Capture the cell that displays the provided text and extract its [x, y] central coordinate. 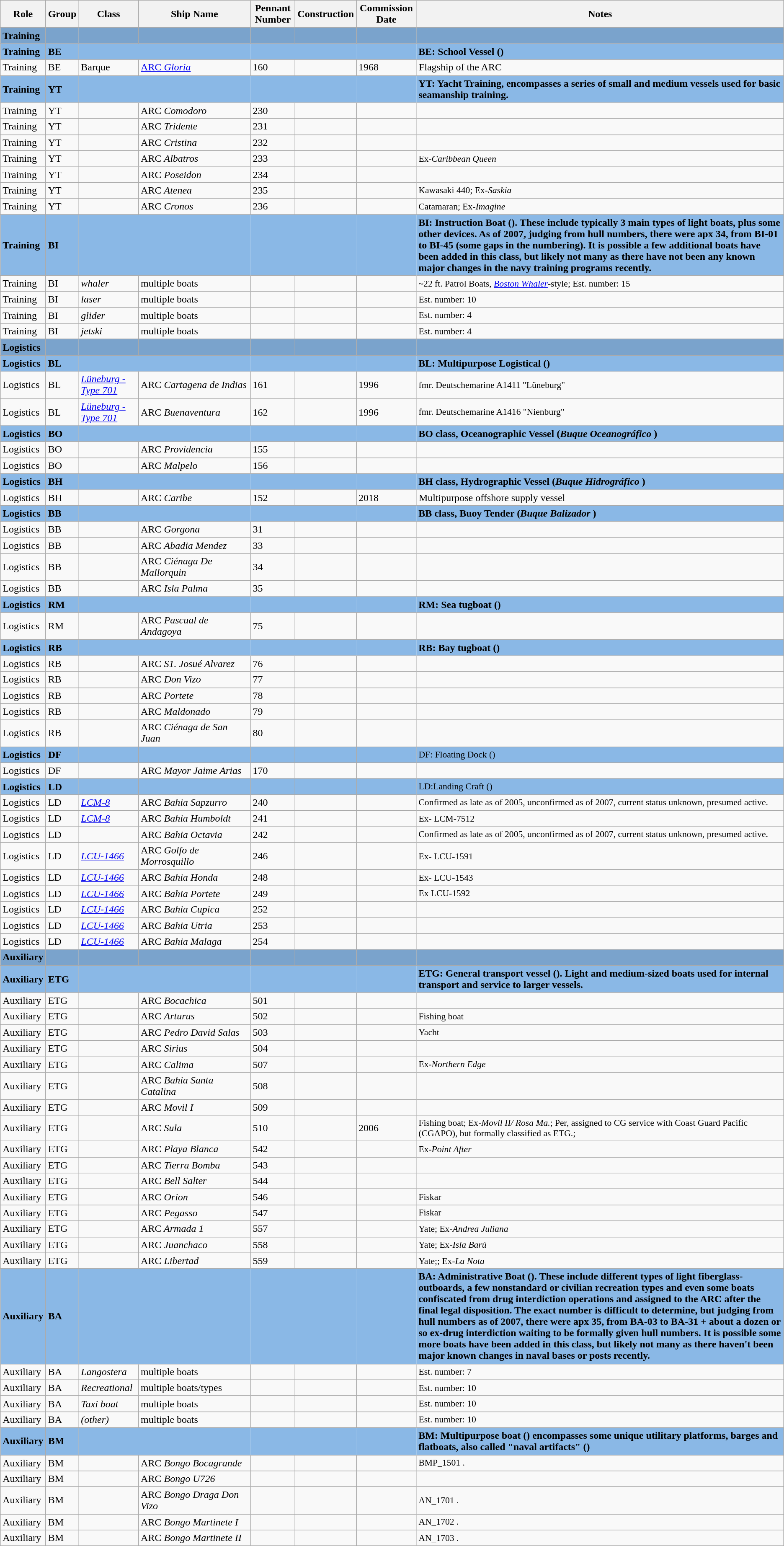
558 [273, 1245]
Ex- LCU-1543 [600, 878]
Fishing boat [600, 1016]
DF: Floating Dock () [600, 755]
Ex- LCU-1591 [600, 856]
ARC Sirius [194, 1048]
542 [273, 1149]
Class [109, 14]
ARC Isla Palma [194, 589]
ARC Juanchaco [194, 1245]
242 [273, 834]
Catamaran; Ex-Imagine [600, 206]
230 [273, 111]
ARC Bongo Draga Don Vizo [194, 1501]
Role [23, 14]
ARC Bahia Malaga [194, 941]
152 [273, 497]
Barque [109, 67]
Group [62, 14]
Kawasaki 440; Ex-Saskia [600, 190]
78 [273, 695]
ARC Atenea [194, 190]
170 [273, 770]
Flagship of the ARC [600, 67]
Est. number: 7 [600, 1372]
161 [273, 385]
557 [273, 1229]
BH class, Hydrographic Vessel (Buque Hidrográfico ) [600, 481]
whaler [109, 284]
ARC Gorgona [194, 529]
249 [273, 894]
ARC Pascual de Andagoya [194, 626]
Yate;; Ex-La Nota [600, 1261]
RM: Sea tugboat () [600, 605]
BL: Multipurpose Logistical () [600, 363]
LD:Landing Craft () [600, 786]
RB: Bay tugboat () [600, 648]
ARC Bongo Martinete II [194, 1538]
ARC Bahia Santa Catalina [194, 1086]
ARC Portete [194, 695]
ARC Pedro David Salas [194, 1032]
234 [273, 174]
Yate; Ex-Isla Barú [600, 1245]
fmr. Deutschemarine A1416 "Nienburg" [600, 412]
Ex LCU-1592 [600, 894]
156 [273, 465]
248 [273, 878]
ARC Movil I [194, 1107]
glider [109, 315]
ARC Buenaventura [194, 412]
Ex-Point After [600, 1149]
Ex- LCM-7512 [600, 818]
jetski [109, 331]
ARC Tierra Bomba [194, 1165]
Taxi boat [109, 1404]
ARC Comodoro [194, 111]
543 [273, 1165]
ARC Bahia Octavia [194, 834]
ARC Mayor Jaime Arias [194, 770]
ARC Cristina [194, 142]
ARC Bahia Portete [194, 894]
ARC Bahia Honda [194, 878]
ARC Caribe [194, 497]
Ex-Caribbean Queen [600, 158]
Notes [600, 14]
ARC Arturus [194, 1016]
BO class, Oceanographic Vessel (Buque Oceanográfico ) [600, 434]
Multipurpose offshore supply vessel [600, 497]
Ship Name [194, 14]
multiple boats/types [194, 1388]
Yate; Ex-Andrea Juliana [600, 1229]
ARC Bongo Martinete I [194, 1522]
Commission Date [387, 14]
559 [273, 1261]
544 [273, 1181]
246 [273, 856]
252 [273, 910]
ARC Calima [194, 1064]
laser [109, 300]
ARC Providencia [194, 450]
BE: School Vessel () [600, 52]
77 [273, 680]
503 [273, 1032]
162 [273, 412]
502 [273, 1016]
ARC Poseidon [194, 174]
ARC Bongo U726 [194, 1479]
35 [273, 589]
AN_1703 . [600, 1538]
ARC Albatros [194, 158]
160 [273, 67]
ARC Bocachica [194, 1001]
507 [273, 1064]
BB class, Buoy Tender (Buque Balizador ) [600, 513]
ARC Bahia Sapzurro [194, 802]
Langostera [109, 1372]
ARC Don Vizo [194, 680]
ARC Bongo Bocagrande [194, 1463]
504 [273, 1048]
ARC Bahia Utria [194, 926]
Ex-Northern Edge [600, 1064]
ARC Ciénaga de San Juan [194, 733]
231 [273, 127]
232 [273, 142]
76 [273, 664]
ARC Pegasso [194, 1213]
240 [273, 802]
1968 [387, 67]
31 [273, 529]
233 [273, 158]
fmr. Deutschemarine A1411 "Lüneburg" [600, 385]
ETG: General transport vessel (). Light and medium-sized boats used for internal transport and service to larger vessels. [600, 979]
79 [273, 711]
Pennant Number [273, 14]
ARC Gloria [194, 67]
34 [273, 567]
ARC Cronos [194, 206]
Fishing boat; Ex-Movil II/ Rosa Ma.; Per, assigned to CG service with Coast Guard Pacific (CGAPO), but formally classified as ETG.; [600, 1128]
510 [273, 1128]
~22 ft. Patrol Boats, Boston Whaler-style; Est. number: 15 [600, 284]
2006 [387, 1128]
75 [273, 626]
547 [273, 1213]
235 [273, 190]
ARC Ciénaga De Mallorquin [194, 567]
BM: Multipurpose boat () encompasses some unique utilitary platforms, barges and flatboats, also called "naval artifacts" () [600, 1441]
ARC Bahia Humboldt [194, 818]
Construction [326, 14]
33 [273, 545]
508 [273, 1086]
ARC Golfo de Morrosquillo [194, 856]
ARC Orion [194, 1197]
ARC Abadia Mendez [194, 545]
ARC Cartagena de Indias [194, 385]
80 [273, 733]
YT: Yacht Training, encompasses a series of small and medium vessels used for basic seamanship training. [600, 89]
241 [273, 818]
ARC Bell Salter [194, 1181]
ARC Libertad [194, 1261]
AN_1701 . [600, 1501]
2018 [387, 497]
(other) [109, 1419]
253 [273, 926]
546 [273, 1197]
155 [273, 450]
ARC Maldonado [194, 711]
ARC Bahia Cupica [194, 910]
Recreational [109, 1388]
BMP_1501 . [600, 1463]
ARC Malpelo [194, 465]
254 [273, 941]
ARC Sula [194, 1128]
236 [273, 206]
501 [273, 1001]
Yacht [600, 1032]
509 [273, 1107]
ARC Tridente [194, 127]
ARC Armada 1 [194, 1229]
AN_1702 . [600, 1522]
ARC S1. Josué Alvarez [194, 664]
ARC Playa Blanca [194, 1149]
